Detect which cell encompasses the target text, then output its (X, Y) center coordinate. 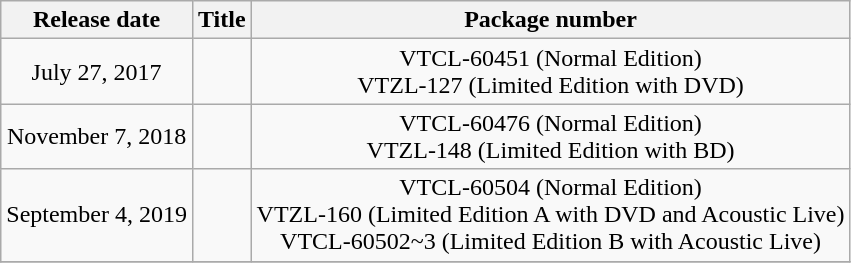
VTCL-60504 (Normal Edition)VTZL-160 (Limited Edition A with DVD and Acoustic Live)VTCL-60502~3 (Limited Edition B with Acoustic Live) (550, 215)
Release date (97, 20)
VTCL-60476 (Normal Edition)VTZL-148 (Limited Edition with BD) (550, 136)
November 7, 2018 (97, 136)
VTCL-60451 (Normal Edition)VTZL-127 (Limited Edition with DVD) (550, 72)
September 4, 2019 (97, 215)
July 27, 2017 (97, 72)
Title (222, 20)
Package number (550, 20)
